Find where the given text appears and provide that cell's center as (x, y) coordinate. 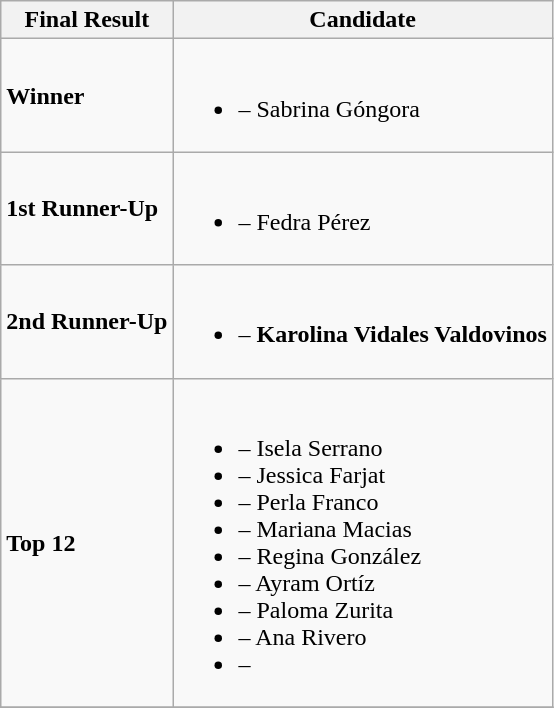
– Isela Serrano – Jessica Farjat – Perla Franco – Mariana Macias – Regina González – Ayram Ortíz – Paloma Zurita – Ana Rivero– (362, 542)
Candidate (362, 20)
Winner (87, 96)
1st Runner-Up (87, 208)
2nd Runner-Up (87, 322)
Top 12 (87, 542)
– Fedra Pérez (362, 208)
– Karolina Vidales Valdovinos (362, 322)
Final Result (87, 20)
– Sabrina Góngora (362, 96)
